Output the [X, Y] coordinate of the center of the cell containing the given text.  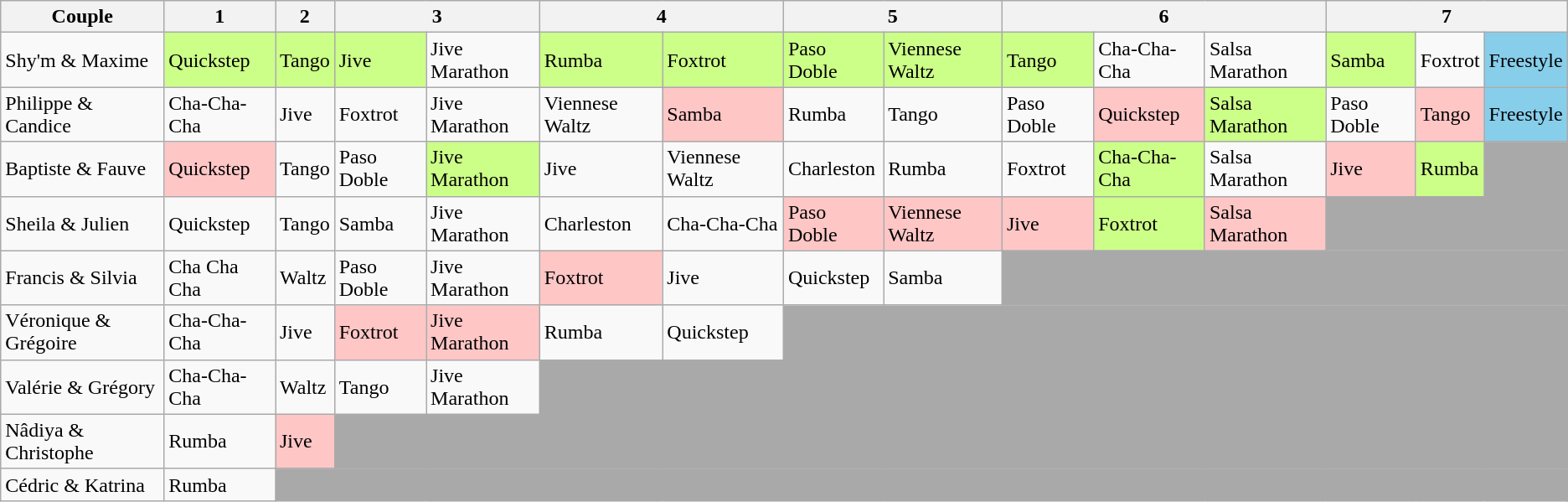
Sheila & Julien [82, 223]
Cha Cha Cha [219, 278]
Philippe & Candice [82, 114]
Shy'm & Maxime [82, 60]
4 [662, 17]
Véronique & Grégoire [82, 332]
5 [893, 17]
6 [1163, 17]
1 [219, 17]
7 [1447, 17]
Francis & Silvia [82, 278]
Cédric & Katrina [82, 484]
3 [437, 17]
Valérie & Grégory [82, 387]
Baptiste & Fauve [82, 169]
2 [305, 17]
Couple [82, 17]
Nâdiya & Christophe [82, 441]
